Capture the cell that displays the provided text and extract its (X, Y) central coordinate. 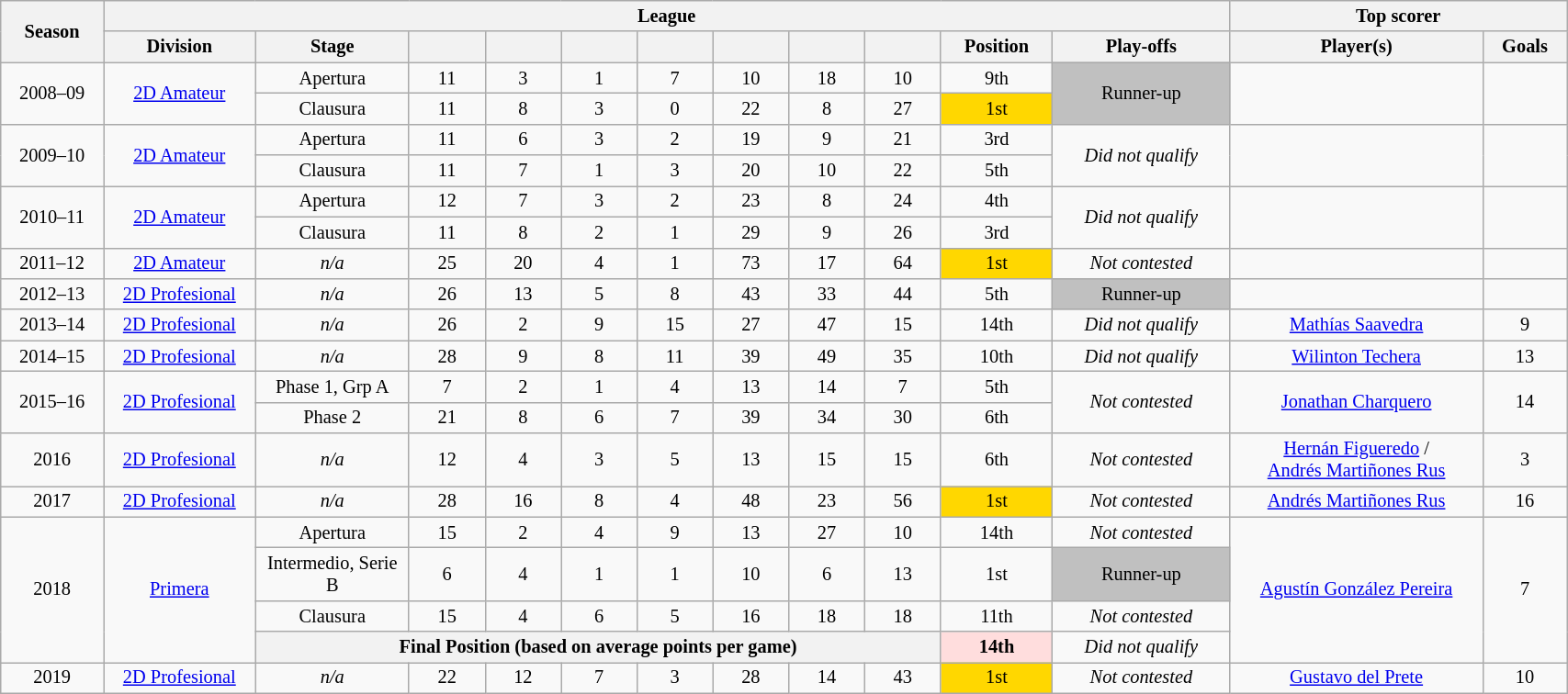
4th (997, 201)
Position (997, 47)
Division (179, 47)
2013–14 (52, 325)
35 (902, 356)
0 (674, 108)
9th (997, 78)
44 (902, 294)
47 (827, 325)
Jonathan Charquero (1357, 402)
17 (827, 263)
29 (751, 232)
Phase 1, Grp A (333, 386)
30 (902, 418)
Final Position (based on average points per game) (598, 647)
Season (52, 31)
Andrés Martiñones Rus (1357, 501)
2018 (52, 589)
49 (827, 356)
Intermedio, Serie B (333, 574)
10th (997, 356)
73 (751, 263)
19 (751, 140)
Stage (333, 47)
Agustín González Pereira (1357, 589)
2008–09 (52, 94)
25 (446, 263)
Wilinton Techera (1357, 356)
Phase 2 (333, 418)
2017 (52, 501)
2011–12 (52, 263)
2016 (52, 460)
2012–13 (52, 294)
64 (902, 263)
Player(s) (1357, 47)
33 (827, 294)
2010–11 (52, 217)
34 (827, 418)
2015–16 (52, 402)
League (666, 16)
48 (751, 501)
Hernán Figueredo /Andrés Martiñones Rus (1357, 460)
Primera (179, 589)
Play-offs (1141, 47)
Goals (1525, 47)
56 (902, 501)
Top scorer (1398, 16)
Mathías Saavedra (1357, 325)
2009–10 (52, 154)
2019 (52, 677)
Gustavo del Prete (1357, 677)
11th (997, 616)
24 (902, 201)
2014–15 (52, 356)
